Provide the [X, Y] coordinate of the cell's center where the given text is located.  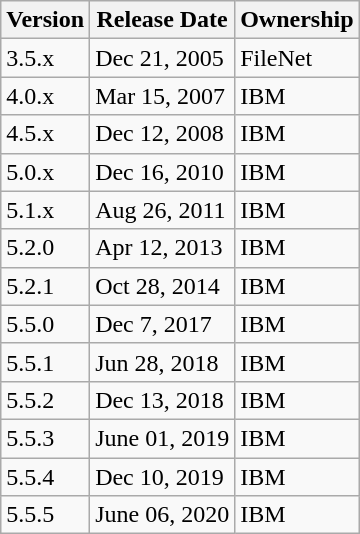
Jun 28, 2018 [162, 362]
FileNet [297, 58]
Dec 10, 2019 [162, 477]
5.5.4 [46, 477]
Mar 15, 2007 [162, 96]
5.2.1 [46, 286]
5.5.1 [46, 362]
Dec 13, 2018 [162, 400]
5.1.x [46, 210]
Aug 26, 2011 [162, 210]
Dec 7, 2017 [162, 324]
Ownership [297, 20]
4.0.x [46, 96]
5.0.x [46, 172]
4.5.x [46, 134]
5.5.0 [46, 324]
Dec 21, 2005 [162, 58]
June 01, 2019 [162, 438]
3.5.x [46, 58]
Apr 12, 2013 [162, 248]
Oct 28, 2014 [162, 286]
5.5.3 [46, 438]
Dec 12, 2008 [162, 134]
June 06, 2020 [162, 515]
5.5.2 [46, 400]
Version [46, 20]
5.5.5 [46, 515]
Dec 16, 2010 [162, 172]
Release Date [162, 20]
5.2.0 [46, 248]
